Pinpoint the cell where the given text exists, returning its (x, y) midpoint coordinate. 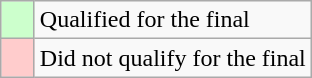
Did not qualify for the final (172, 58)
Qualified for the final (172, 20)
